From the cell containing the given text, extract its center point as (x, y) coordinate. 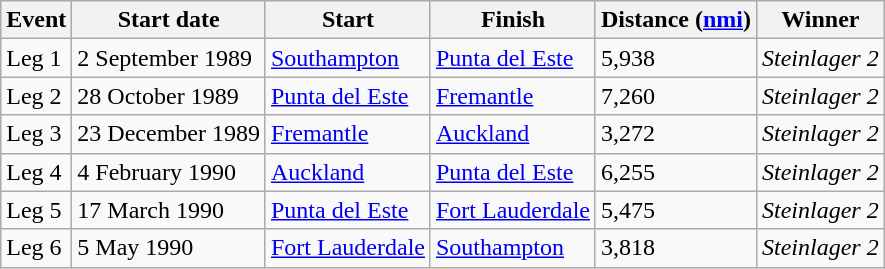
Distance (nmi) (676, 20)
Finish (512, 20)
Leg 2 (36, 96)
Leg 3 (36, 134)
5,475 (676, 210)
Leg 5 (36, 210)
3,818 (676, 248)
Leg 1 (36, 58)
2 September 1989 (169, 58)
4 February 1990 (169, 172)
23 December 1989 (169, 134)
6,255 (676, 172)
Start date (169, 20)
28 October 1989 (169, 96)
Start (348, 20)
Winner (821, 20)
5 May 1990 (169, 248)
5,938 (676, 58)
Event (36, 20)
Leg 4 (36, 172)
17 March 1990 (169, 210)
7,260 (676, 96)
3,272 (676, 134)
Leg 6 (36, 248)
